Scan for the cell matching the given text and deliver its [X, Y] coordinate at center. 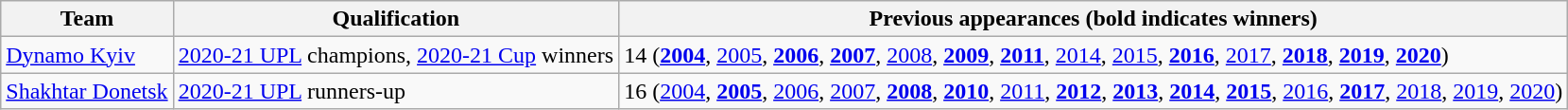
Qualification [395, 19]
2020-21 UPL runners-up [395, 91]
16 (2004, 2005, 2006, 2007, 2008, 2010, 2011, 2012, 2013, 2014, 2015, 2016, 2017, 2018, 2019, 2020) [1094, 91]
2020-21 UPL champions, 2020-21 Cup winners [395, 55]
14 (2004, 2005, 2006, 2007, 2008, 2009, 2011, 2014, 2015, 2016, 2017, 2018, 2019, 2020) [1094, 55]
Previous appearances (bold indicates winners) [1094, 19]
Team [87, 19]
Dynamo Kyiv [87, 55]
Shakhtar Donetsk [87, 91]
